Search for the cell housing the specified text and yield its [X, Y] center coordinate. 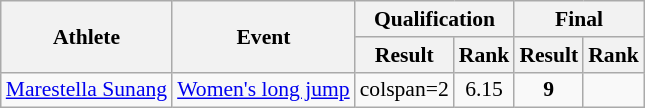
Athlete [86, 36]
Women's long jump [264, 90]
Final [578, 19]
Marestella Sunang [86, 90]
6.15 [484, 90]
Event [264, 36]
Qualification [435, 19]
9 [548, 90]
colspan=2 [404, 90]
